Scan for the cell matching the given text and deliver its [X, Y] coordinate at center. 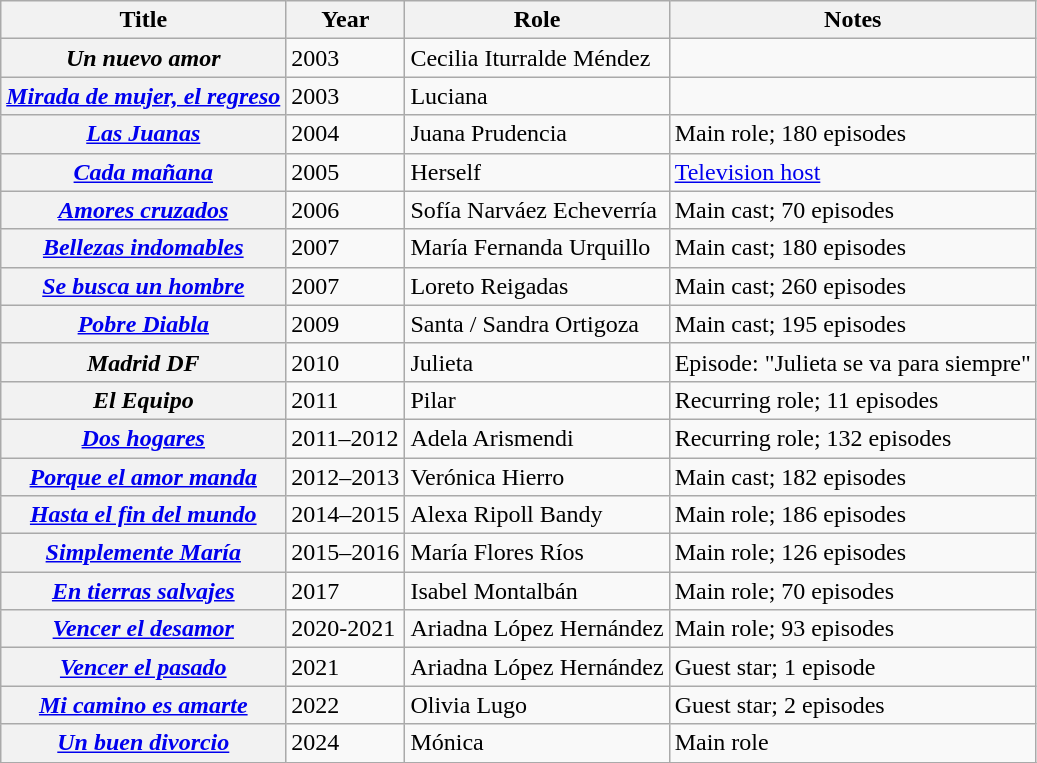
Main role; 70 episodes [852, 591]
2022 [346, 705]
Hasta el fin del mundo [144, 515]
2021 [346, 667]
Mónica [537, 743]
Mirada de mujer, el regreso [144, 96]
María Fernanda Urquillo [537, 248]
Juana Prudencia [537, 134]
Cecilia Iturralde Méndez [537, 58]
Herself [537, 172]
Olivia Lugo [537, 705]
María Flores Ríos [537, 553]
Main cast; 70 episodes [852, 210]
Main role; 180 episodes [852, 134]
2004 [346, 134]
Pobre Diabla [144, 324]
Las Juanas [144, 134]
Porque el amor manda [144, 477]
Santa / Sandra Ortigoza [537, 324]
2010 [346, 362]
2020-2021 [346, 629]
Recurring role; 132 episodes [852, 438]
Notes [852, 20]
Pilar [537, 400]
Main cast; 180 episodes [852, 248]
Role [537, 20]
Guest star; 2 episodes [852, 705]
Amores cruzados [144, 210]
Isabel Montalbán [537, 591]
Main cast; 195 episodes [852, 324]
2015–2016 [346, 553]
Main cast; 260 episodes [852, 286]
Un nuevo amor [144, 58]
Verónica Hierro [537, 477]
Madrid DF [144, 362]
Dos hogares [144, 438]
En tierras salvajes [144, 591]
Main role [852, 743]
Mi camino es amarte [144, 705]
Loreto Reigadas [537, 286]
Vencer el pasado [144, 667]
2024 [346, 743]
2011 [346, 400]
2009 [346, 324]
Year [346, 20]
Se busca un hombre [144, 286]
Alexa Ripoll Bandy [537, 515]
Luciana [537, 96]
2017 [346, 591]
Bellezas indomables [144, 248]
2012–2013 [346, 477]
2014–2015 [346, 515]
Sofía Narváez Echeverría [537, 210]
Un buen divorcio [144, 743]
Vencer el desamor [144, 629]
Main role; 126 episodes [852, 553]
Title [144, 20]
Guest star; 1 episode [852, 667]
Episode: "Julieta se va para siempre" [852, 362]
Adela Arismendi [537, 438]
Main role; 93 episodes [852, 629]
Television host [852, 172]
Main role; 186 episodes [852, 515]
2006 [346, 210]
El Equipo [144, 400]
2011–2012 [346, 438]
Julieta [537, 362]
Cada mañana [144, 172]
Main cast; 182 episodes [852, 477]
Recurring role; 11 episodes [852, 400]
Simplemente María [144, 553]
2005 [346, 172]
